Output the (X, Y) coordinate of the center of the cell containing the given text.  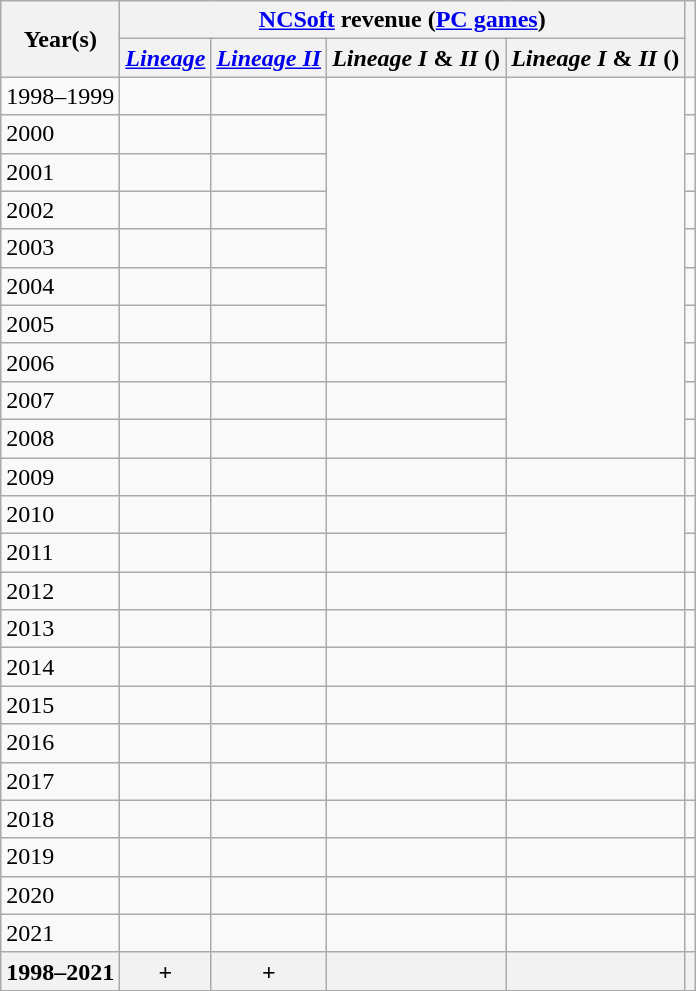
2009 (60, 477)
Lineage II (269, 58)
2010 (60, 515)
2005 (60, 324)
Lineage (166, 58)
2013 (60, 629)
1998–1999 (60, 96)
2016 (60, 743)
1998–2021 (60, 971)
2006 (60, 362)
2017 (60, 781)
2000 (60, 134)
NCSoft revenue (PC games) (402, 20)
2014 (60, 667)
2020 (60, 895)
2004 (60, 286)
2003 (60, 248)
2007 (60, 400)
Year(s) (60, 39)
2011 (60, 553)
2012 (60, 591)
2001 (60, 172)
2002 (60, 210)
2015 (60, 705)
2018 (60, 819)
2008 (60, 438)
2021 (60, 933)
2019 (60, 857)
